Extract the [X, Y] coordinate from the center of the cell holding the provided text.  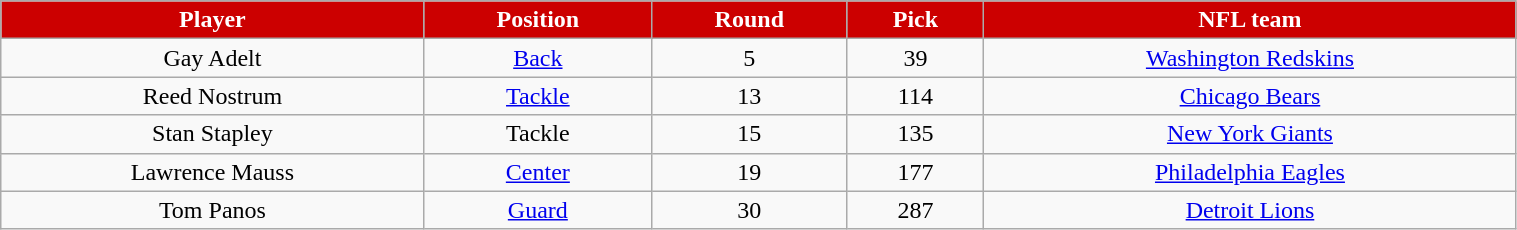
Tom Panos [212, 210]
Guard [538, 210]
Center [538, 172]
287 [916, 210]
135 [916, 134]
Lawrence Mauss [212, 172]
NFL team [1250, 20]
Round [750, 20]
Back [538, 58]
Chicago Bears [1250, 96]
Philadelphia Eagles [1250, 172]
Player [212, 20]
15 [750, 134]
Position [538, 20]
39 [916, 58]
New York Giants [1250, 134]
Gay Adelt [212, 58]
13 [750, 96]
Pick [916, 20]
Detroit Lions [1250, 210]
30 [750, 210]
5 [750, 58]
Reed Nostrum [212, 96]
177 [916, 172]
114 [916, 96]
19 [750, 172]
Washington Redskins [1250, 58]
Stan Stapley [212, 134]
